From the cell containing the given text, extract its center point as [X, Y] coordinate. 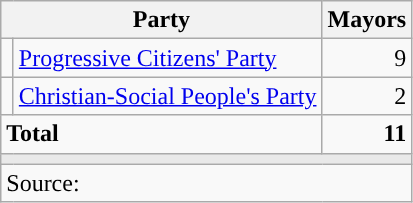
9 [367, 58]
Progressive Citizens' Party [168, 58]
11 [367, 134]
Christian-Social People's Party [168, 96]
Mayors [367, 20]
Party [162, 20]
Total [162, 134]
Source: [206, 183]
2 [367, 96]
